Extract the (x, y) coordinate from the center of the cell holding the provided text.  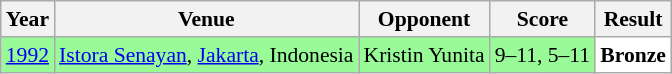
Score (543, 19)
Result (633, 19)
9–11, 5–11 (543, 55)
Opponent (424, 19)
1992 (28, 55)
Year (28, 19)
Kristin Yunita (424, 55)
Istora Senayan, Jakarta, Indonesia (206, 55)
Venue (206, 19)
Bronze (633, 55)
